Scan for the cell matching the given text and deliver its [x, y] coordinate at center. 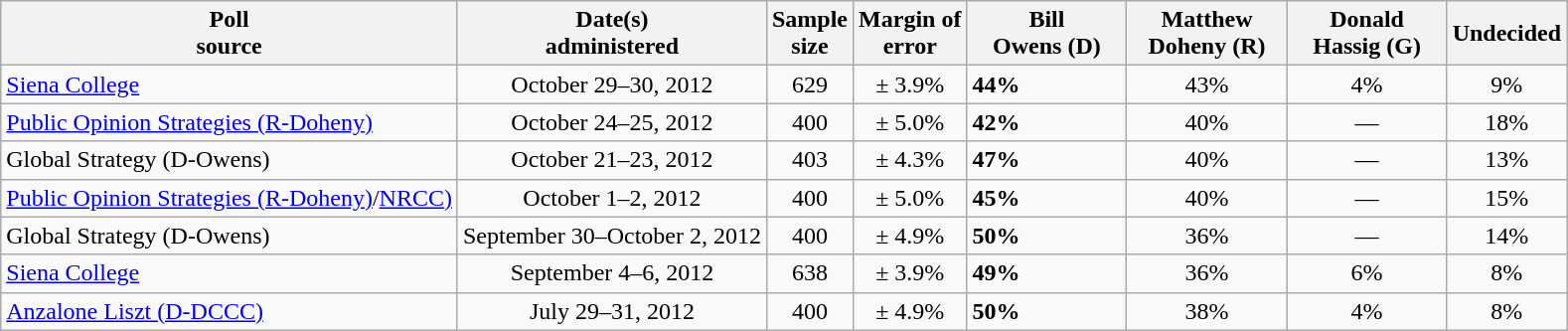
Samplesize [809, 34]
47% [1047, 160]
42% [1047, 122]
45% [1047, 198]
638 [809, 273]
October 29–30, 2012 [612, 84]
DonaldHassig (G) [1367, 34]
October 1–2, 2012 [612, 198]
13% [1506, 160]
49% [1047, 273]
14% [1506, 236]
Margin oferror [910, 34]
Anzalone Liszt (D-DCCC) [230, 311]
38% [1206, 311]
September 30–October 2, 2012 [612, 236]
18% [1506, 122]
9% [1506, 84]
Public Opinion Strategies (R-Doheny)/NRCC) [230, 198]
BillOwens (D) [1047, 34]
44% [1047, 84]
629 [809, 84]
October 21–23, 2012 [612, 160]
July 29–31, 2012 [612, 311]
MatthewDoheny (R) [1206, 34]
6% [1367, 273]
Public Opinion Strategies (R-Doheny) [230, 122]
Undecided [1506, 34]
15% [1506, 198]
403 [809, 160]
September 4–6, 2012 [612, 273]
Pollsource [230, 34]
± 4.3% [910, 160]
October 24–25, 2012 [612, 122]
43% [1206, 84]
Date(s)administered [612, 34]
